Find where the given text appears and provide that cell's center as (x, y) coordinate. 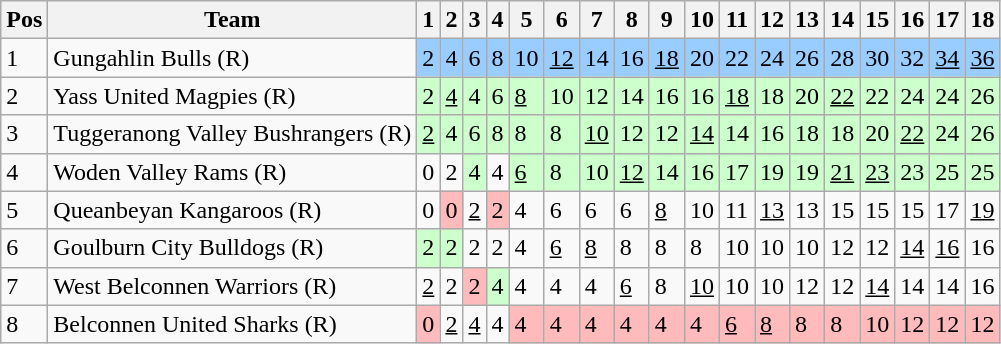
Pos (24, 20)
Goulburn City Bulldogs (R) (232, 248)
28 (842, 58)
West Belconnen Warriors (R) (232, 286)
21 (842, 172)
Belconnen United Sharks (R) (232, 324)
30 (878, 58)
32 (912, 58)
Yass United Magpies (R) (232, 96)
Team (232, 20)
9 (666, 20)
Woden Valley Rams (R) (232, 172)
34 (948, 58)
Tuggeranong Valley Bushrangers (R) (232, 134)
36 (982, 58)
Queanbeyan Kangaroos (R) (232, 210)
Gungahlin Bulls (R) (232, 58)
